Return (x, y) of the center of cell containing provided text 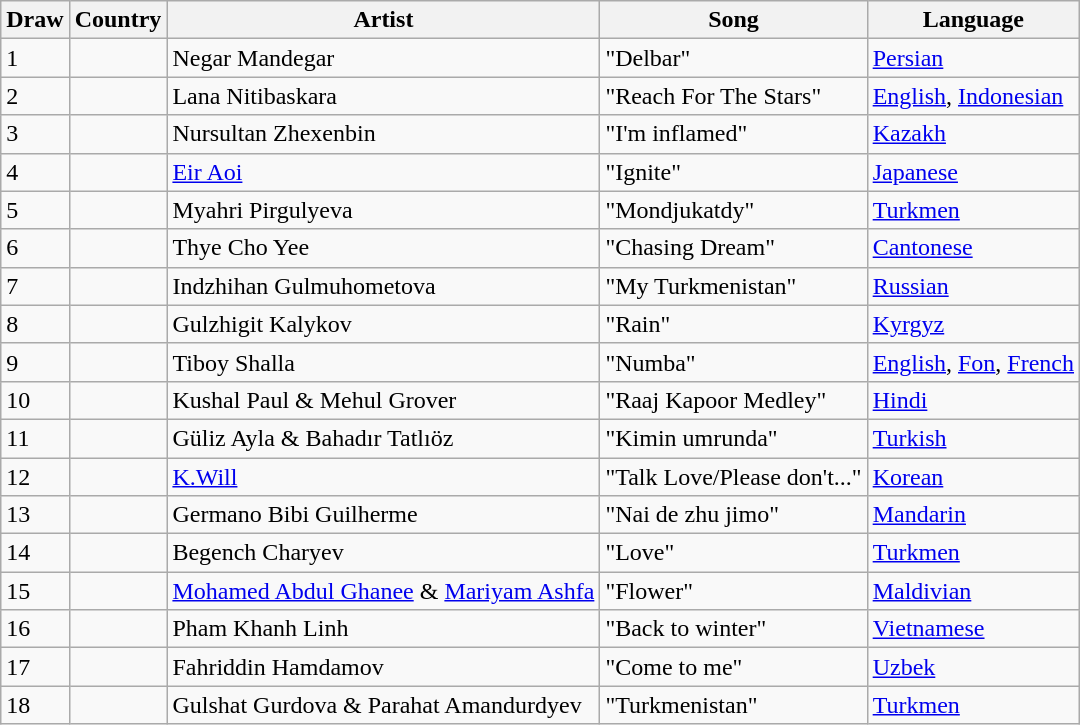
Mandarin (973, 515)
Güliz Ayla & Bahadır Tatlıöz (384, 438)
Pham Khanh Linh (384, 629)
"Talk Love/Please don't..." (734, 477)
15 (35, 591)
13 (35, 515)
Begench Charyev (384, 553)
17 (35, 667)
"My Turkmenistan" (734, 286)
1 (35, 58)
"Mondjukatdy" (734, 210)
12 (35, 477)
11 (35, 438)
Song (734, 20)
English, Fon, French (973, 362)
Lana Nitibaskara (384, 96)
Gulshat Gurdova & Parahat Amandurdyev (384, 705)
"Raaj Kapoor Medley" (734, 400)
4 (35, 172)
Fahriddin Hamdamov (384, 667)
Language (973, 20)
Country (118, 20)
3 (35, 134)
"Flower" (734, 591)
"Come to me" (734, 667)
Eir Aoi (384, 172)
Tiboy Shalla (384, 362)
Indzhihan Gulmuhometova (384, 286)
5 (35, 210)
Thye Cho Yee (384, 248)
7 (35, 286)
14 (35, 553)
10 (35, 400)
9 (35, 362)
"Numba" (734, 362)
18 (35, 705)
Russian (973, 286)
Gulzhigit Kalykov (384, 324)
Maldivian (973, 591)
Hindi (973, 400)
"Nai de zhu jimo" (734, 515)
Mohamed Abdul Ghanee & Mariyam Ashfa (384, 591)
"Turkmenistan" (734, 705)
"I'm inflamed" (734, 134)
Negar Mandegar (384, 58)
Kyrgyz (973, 324)
Persian (973, 58)
Vietnamese (973, 629)
"Back to winter" (734, 629)
Kushal Paul & Mehul Grover (384, 400)
Cantonese (973, 248)
8 (35, 324)
"Chasing Dream" (734, 248)
"Delbar" (734, 58)
2 (35, 96)
Korean (973, 477)
"Ignite" (734, 172)
"Reach For The Stars" (734, 96)
Turkish (973, 438)
Kazakh (973, 134)
English, Indonesian (973, 96)
Japanese (973, 172)
16 (35, 629)
K.Will (384, 477)
Uzbek (973, 667)
"Love" (734, 553)
Draw (35, 20)
Artist (384, 20)
Germano Bibi Guilherme (384, 515)
"Kimin umrunda" (734, 438)
Nursultan Zhexenbin (384, 134)
6 (35, 248)
Myahri Pirgulyeva (384, 210)
"Rain" (734, 324)
